Return (x, y) of the center of cell containing provided text 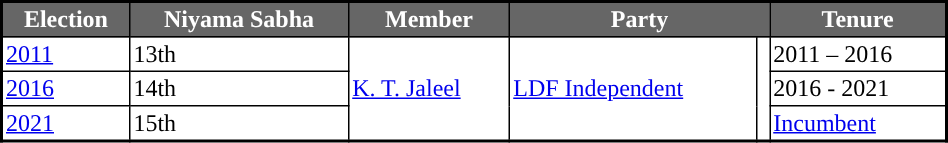
2021 (66, 124)
Niyama Sabha (240, 20)
2016 (66, 88)
Party (639, 20)
2011 (66, 54)
13th (240, 54)
K. T. Jaleel (428, 89)
2016 - 2021 (858, 88)
LDF Independent (632, 89)
15th (240, 124)
Election (66, 20)
2011 – 2016 (858, 54)
Tenure (858, 20)
Incumbent (858, 124)
Member (428, 20)
14th (240, 88)
